Provide the [x, y] coordinate of the cell's center where the given text is located.  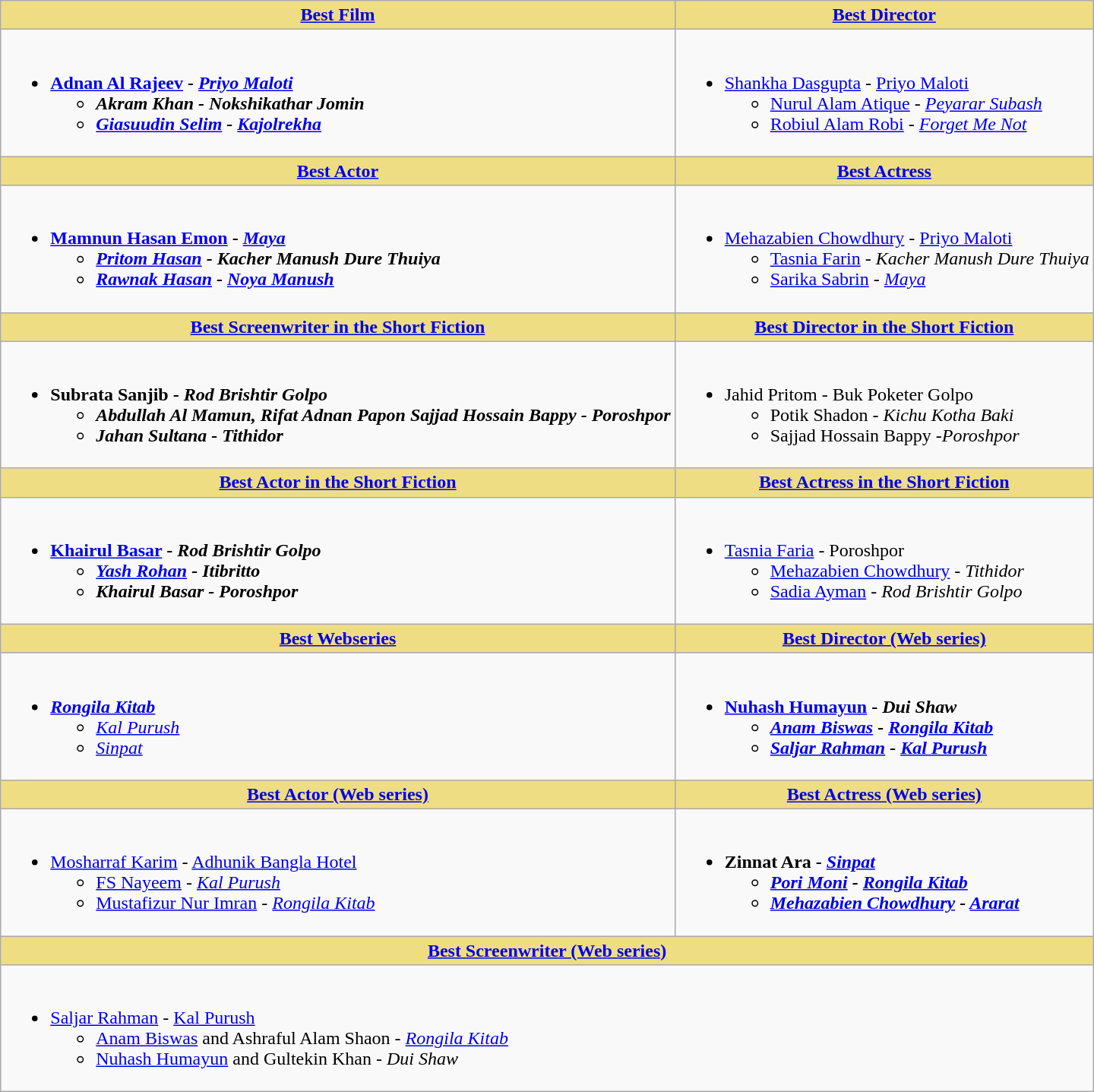
Zinnat Ara - SinpatPori Moni - Rongila KitabMehazabien Chowdhury - Ararat [884, 872]
Best Webseries [337, 638]
Rongila KitabKal PurushSinpat [337, 716]
Best Director [884, 15]
Best Film [337, 15]
Best Actress [884, 171]
Tasnia Faria - PoroshporMehazabien Chowdhury - TithidorSadia Ayman - Rod Brishtir Golpo [884, 561]
Best Actor (Web series) [337, 794]
Best Screenwriter in the Short Fiction [337, 327]
Mosharraf Karim - Adhunik Bangla HotelFS Nayeem - Kal PurushMustafizur Nur Imran - Rongila Kitab [337, 872]
Best Actor [337, 171]
Mehazabien Chowdhury - Priyo MalotiTasnia Farin - Kacher Manush Dure ThuiyaSarika Sabrin - Maya [884, 249]
Saljar Rahman - Kal PurushAnam Biswas and Ashraful Alam Shaon - Rongila KitabNuhash Humayun and Gultekin Khan - Dui Shaw [547, 1029]
Khairul Basar - Rod Brishtir GolpoYash Rohan - ItibrittoKhairul Basar - Poroshpor [337, 561]
Best Actress (Web series) [884, 794]
Best Director (Web series) [884, 638]
Mamnun Hasan Emon - MayaPritom Hasan - Kacher Manush Dure ThuiyaRawnak Hasan - Noya Manush [337, 249]
Subrata Sanjib - Rod Brishtir GolpoAbdullah Al Mamun, Rifat Adnan Papon Sajjad Hossain Bappy - PoroshporJahan Sultana - Tithidor [337, 404]
Best Screenwriter (Web series) [547, 951]
Best Actor in the Short Fiction [337, 483]
Nuhash Humayun - Dui ShawAnam Biswas - Rongila KitabSaljar Rahman - Kal Purush [884, 716]
Best Actress in the Short Fiction [884, 483]
Adnan Al Rajeev - Priyo MalotiAkram Khan - Nokshikathar JominGiasuudin Selim - Kajolrekha [337, 93]
Jahid Pritom - Buk Poketer GolpoPotik Shadon - Kichu Kotha BakiSajjad Hossain Bappy -Poroshpor [884, 404]
Best Director in the Short Fiction [884, 327]
Shankha Dasgupta - Priyo MalotiNurul Alam Atique - Peyarar SubashRobiul Alam Robi - Forget Me Not [884, 93]
